Detect which cell encompasses the target text, then output its (X, Y) center coordinate. 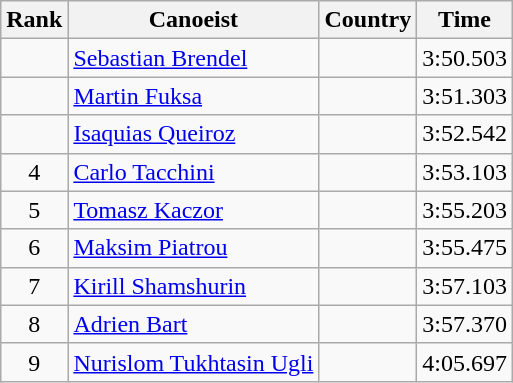
9 (34, 362)
4:05.697 (465, 362)
Rank (34, 20)
Martin Fuksa (194, 96)
Maksim Piatrou (194, 248)
Adrien Bart (194, 324)
6 (34, 248)
Country (368, 20)
Sebastian Brendel (194, 58)
3:52.542 (465, 134)
3:57.370 (465, 324)
3:51.303 (465, 96)
7 (34, 286)
3:50.503 (465, 58)
3:57.103 (465, 286)
Carlo Tacchini (194, 172)
3:53.103 (465, 172)
3:55.475 (465, 248)
Canoeist (194, 20)
Isaquias Queiroz (194, 134)
Kirill Shamshurin (194, 286)
Nurislom Tukhtasin Ugli (194, 362)
3:55.203 (465, 210)
8 (34, 324)
5 (34, 210)
Time (465, 20)
Tomasz Kaczor (194, 210)
4 (34, 172)
